Return the (x, y) coordinate for the center point of the cell that contains the specified text.  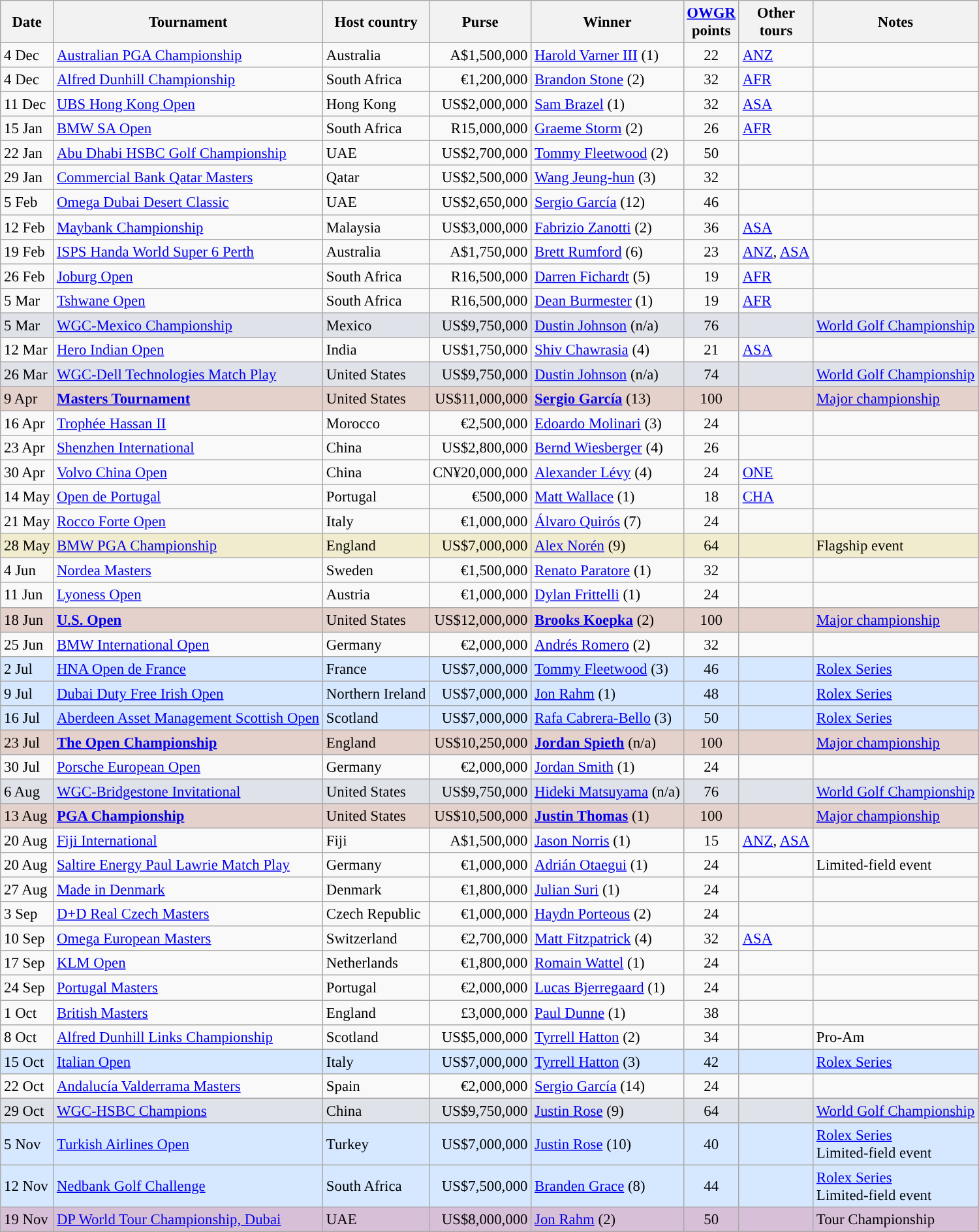
12 Mar (27, 350)
48 (711, 693)
US$5,000,000 (480, 1037)
Omega European Masters (188, 939)
Jason Norris (1) (607, 841)
1 Oct (27, 1013)
11 Dec (27, 104)
10 Sep (27, 939)
Notes (895, 22)
Fiji International (188, 841)
9 Jul (27, 693)
Adrián Otaegui (1) (607, 865)
2 Jul (27, 669)
6 Aug (27, 791)
23 (711, 251)
Jordan Smith (1) (607, 767)
15 (711, 841)
Nordea Masters (188, 571)
Tyrrell Hatton (3) (607, 1062)
Mexico (376, 325)
US$2,000,000 (480, 104)
19 Feb (27, 251)
Sergio García (12) (607, 202)
34 (711, 1037)
Turkish Airlines Open (188, 1144)
Hero Indian Open (188, 350)
Volvo China Open (188, 473)
15 Oct (27, 1062)
21 May (27, 522)
23 Jul (27, 742)
13 Aug (27, 816)
Lyoness Open (188, 595)
US$3,000,000 (480, 227)
Northern Ireland (376, 693)
9 Apr (27, 399)
Wang Jeung-hun (3) (607, 178)
Dubai Duty Free Irish Open (188, 693)
Denmark (376, 890)
€2,700,000 (480, 939)
Nedbank Golf Challenge (188, 1186)
Spain (376, 1086)
24 Sep (27, 988)
Porsche European Open (188, 767)
18 (711, 497)
29 Oct (27, 1111)
ANZ (775, 55)
Jordan Spieth (n/a) (607, 742)
Hong Kong (376, 104)
Date (27, 22)
23 Apr (27, 448)
WGC-Dell Technologies Match Play (188, 374)
Sweden (376, 571)
€500,000 (480, 497)
Masters Tournament (188, 399)
Andrés Romero (2) (607, 644)
30 Apr (27, 473)
Tommy Fleetwood (3) (607, 669)
Czech Republic (376, 914)
ISPS Handa World Super 6 Perth (188, 251)
Andalucía Valderrama Masters (188, 1086)
Darren Fichardt (5) (607, 276)
BMW PGA Championship (188, 546)
Made in Denmark (188, 890)
Australian PGA Championship (188, 55)
US$7,500,000 (480, 1186)
Joburg Open (188, 276)
British Masters (188, 1013)
42 (711, 1062)
29 Jan (27, 178)
DP World Tour Championship, Dubai (188, 1220)
Morocco (376, 423)
Sergio García (14) (607, 1086)
12 Nov (27, 1186)
26 Mar (27, 374)
Dean Burmester (1) (607, 300)
US$11,000,000 (480, 399)
Commercial Bank Qatar Masters (188, 178)
Italian Open (188, 1062)
40 (711, 1144)
Matt Fitzpatrick (4) (607, 939)
CN¥20,000,000 (480, 473)
Justin Thomas (1) (607, 816)
16 Apr (27, 423)
WGC-Bridgestone Invitational (188, 791)
Álvaro Quirós (7) (607, 522)
Maybank Championship (188, 227)
Netherlands (376, 963)
US$2,800,000 (480, 448)
30 Jul (27, 767)
Trophée Hassan II (188, 423)
18 Jun (27, 620)
Host country (376, 22)
€1,500,000 (480, 571)
19 Nov (27, 1220)
Alfred Dunhill Links Championship (188, 1037)
11 Jun (27, 595)
Paul Dunne (1) (607, 1013)
Alex Norén (9) (607, 546)
Renato Paratore (1) (607, 571)
Winner (607, 22)
Brett Rumford (6) (607, 251)
WGC-HSBC Champions (188, 1111)
Alexander Lévy (4) (607, 473)
27 Aug (27, 890)
22 Oct (27, 1086)
Tshwane Open (188, 300)
Julian Suri (1) (607, 890)
US$8,000,000 (480, 1220)
12 Feb (27, 227)
Switzerland (376, 939)
Romain Wattel (1) (607, 963)
£3,000,000 (480, 1013)
16 Jul (27, 718)
Brandon Stone (2) (607, 80)
D+D Real Czech Masters (188, 914)
€2,500,000 (480, 423)
15 Jan (27, 129)
Matt Wallace (1) (607, 497)
HNA Open de France (188, 669)
Aberdeen Asset Management Scottish Open (188, 718)
25 Jun (27, 644)
5 Feb (27, 202)
UBS Hong Kong Open (188, 104)
Shiv Chawrasia (4) (607, 350)
Harold Varner III (1) (607, 55)
BMW SA Open (188, 129)
The Open Championship (188, 742)
Malaysia (376, 227)
4 Jun (27, 571)
Sergio García (13) (607, 399)
BMW International Open (188, 644)
Qatar (376, 178)
22 (711, 55)
22 Jan (27, 153)
14 May (27, 497)
Portugal Masters (188, 988)
Hideki Matsuyama (n/a) (607, 791)
Open de Portugal (188, 497)
Brooks Koepka (2) (607, 620)
Lucas Bjerregaard (1) (607, 988)
Tyrrell Hatton (2) (607, 1037)
Fiji (376, 841)
26 Feb (27, 276)
74 (711, 374)
36 (711, 227)
CHA (775, 497)
U.S. Open (188, 620)
Abu Dhabi HSBC Golf Championship (188, 153)
Tournament (188, 22)
Rocco Forte Open (188, 522)
Omega Dubai Desert Classic (188, 202)
Shenzhen International (188, 448)
PGA Championship (188, 816)
Sam Brazel (1) (607, 104)
Othertours (775, 22)
US$2,500,000 (480, 178)
R15,000,000 (480, 129)
ONE (775, 473)
US$10,250,000 (480, 742)
8 Oct (27, 1037)
KLM Open (188, 963)
Tommy Fleetwood (2) (607, 153)
Tour Championship (895, 1220)
Jon Rahm (2) (607, 1220)
Purse (480, 22)
US$2,700,000 (480, 153)
Justin Rose (9) (607, 1111)
Bernd Wiesberger (4) (607, 448)
US$10,500,000 (480, 816)
Haydn Porteous (2) (607, 914)
Flagship event (895, 546)
US$12,000,000 (480, 620)
5 Nov (27, 1144)
Jon Rahm (1) (607, 693)
Branden Grace (8) (607, 1186)
Edoardo Molinari (3) (607, 423)
OWGRpoints (711, 22)
Saltire Energy Paul Lawrie Match Play (188, 865)
France (376, 669)
€1,200,000 (480, 80)
US$1,750,000 (480, 350)
44 (711, 1186)
A$1,750,000 (480, 251)
WGC-Mexico Championship (188, 325)
Turkey (376, 1144)
Limited-field event (895, 865)
38 (711, 1013)
Fabrizio Zanotti (2) (607, 227)
Alfred Dunhill Championship (188, 80)
21 (711, 350)
Dylan Frittelli (1) (607, 595)
Justin Rose (10) (607, 1144)
India (376, 350)
Graeme Storm (2) (607, 129)
17 Sep (27, 963)
28 May (27, 546)
3 Sep (27, 914)
Pro-Am (895, 1037)
US$2,650,000 (480, 202)
Austria (376, 595)
Rafa Cabrera-Bello (3) (607, 718)
